Find where the given text appears and provide that cell's center as [X, Y] coordinate. 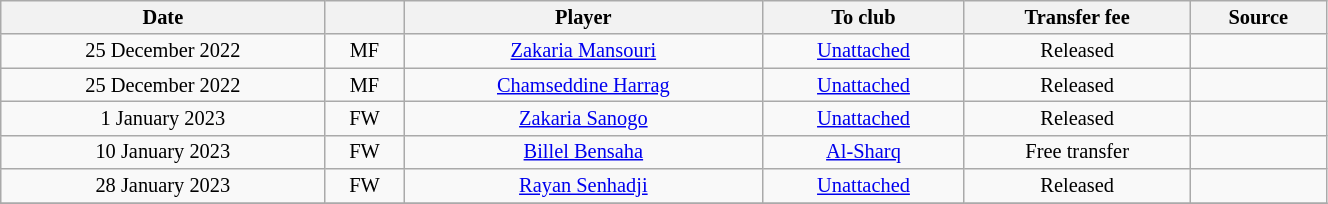
Billel Bensaha [584, 152]
Date [163, 17]
1 January 2023 [163, 118]
Player [584, 17]
10 January 2023 [163, 152]
Free transfer [1077, 152]
Transfer fee [1077, 17]
Zakaria Sanogo [584, 118]
To club [864, 17]
Zakaria Mansouri [584, 51]
Chamseddine Harrag [584, 85]
Rayan Senhadji [584, 186]
Al-Sharq [864, 152]
Source [1258, 17]
28 January 2023 [163, 186]
